Return the (X, Y) coordinate for the center point of the cell that contains the specified text.  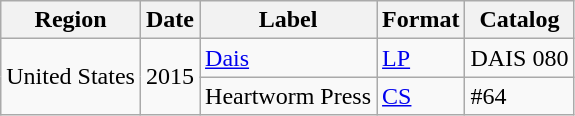
Dais (288, 58)
Heartworm Press (288, 96)
Format (421, 20)
Region (71, 20)
2015 (170, 77)
Catalog (520, 20)
United States (71, 77)
Label (288, 20)
DAIS 080 (520, 58)
LP (421, 58)
#64 (520, 96)
Date (170, 20)
CS (421, 96)
